Detect which cell encompasses the target text, then output its [X, Y] center coordinate. 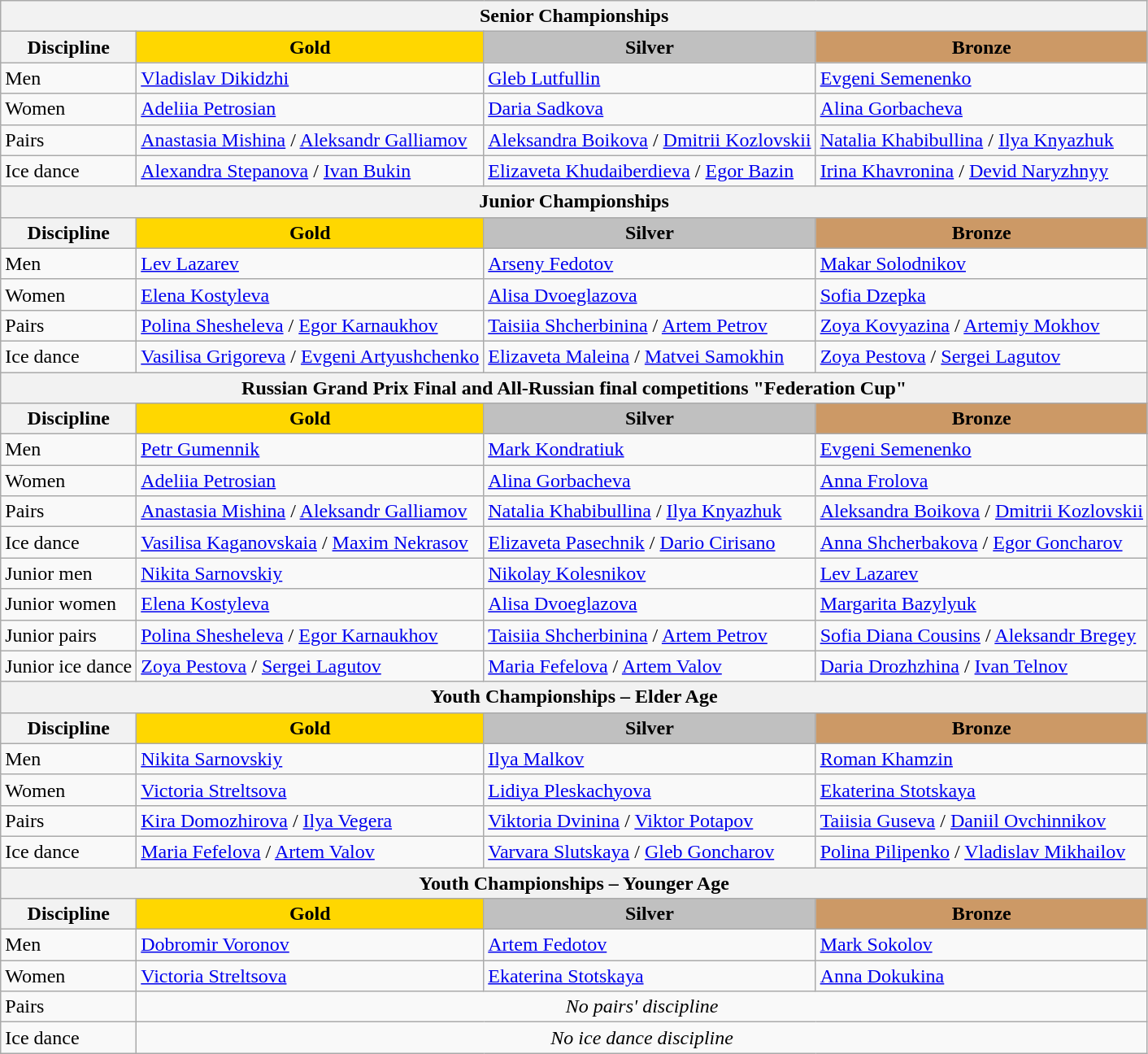
Polina Pilipenko / Vladislav Mikhailov [981, 851]
Sofia Diana Cousins / Aleksandr Bregey [981, 635]
Russian Grand Prix Final and All-Russian final competitions "Federation Cup" [574, 388]
Ilya Malkov [650, 759]
Petr Gumennik [311, 450]
Taiisia Guseva / Daniil Ovchinnikov [981, 821]
Vladislav Dikidzhi [311, 78]
Roman Khamzin [981, 759]
Varvara Slutskaya / Gleb Goncharov [650, 851]
Junior pairs [68, 635]
Irina Khavronina / Devid Naryzhnyy [981, 171]
Vasilisa Kaganovskaia / Maxim Nekrasov [311, 542]
Anna Frolova [981, 481]
Youth Championships – Elder Age [574, 697]
Anna Dokukina [981, 976]
Mark Sokolov [981, 945]
Anna Shcherbakova / Egor Goncharov [981, 542]
Makar Solodnikov [981, 263]
Nikolay Kolesnikov [650, 573]
Junior women [68, 604]
Junior men [68, 573]
Artem Fedotov [650, 945]
Gleb Lutfullin [650, 78]
Youth Championships – Younger Age [574, 882]
Alexandra Stepanova / Ivan Bukin [311, 171]
Daria Sadkova [650, 109]
Lidiya Pleskachyova [650, 790]
Daria Drozhzhina / Ivan Telnov [981, 666]
Elizaveta Pasechnik / Dario Cirisano [650, 542]
Kira Domozhirova / Ilya Vegera [311, 821]
Elizaveta Maleina / Matvei Samokhin [650, 356]
Mark Kondratiuk [650, 450]
Junior Championships [574, 202]
No pairs' discipline [642, 1007]
Senior Championships [574, 16]
Viktoria Dvinina / Viktor Potapov [650, 821]
Margarita Bazylyuk [981, 604]
Junior ice dance [68, 666]
Arseny Fedotov [650, 263]
Dobromir Voronov [311, 945]
Zoya Kovyazina / Artemiy Mokhov [981, 325]
No ice dance discipline [642, 1038]
Vasilisa Grigoreva / Evgeni Artyushchenko [311, 356]
Elizaveta Khudaiberdieva / Egor Bazin [650, 171]
Sofia Dzepka [981, 294]
